Determine the [X, Y] coordinate at the center of the cell enclosing the given text.  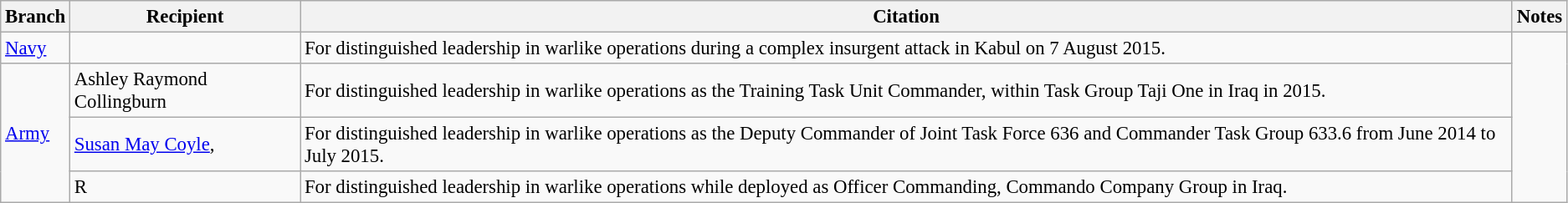
Branch [35, 17]
Navy [35, 48]
Notes [1540, 17]
For distinguished leadership in warlike operations while deployed as Officer Commanding, Commando Company Group in Iraq. [907, 187]
Recipient [186, 17]
Ashley Raymond Collingburn [186, 90]
R [186, 187]
Susan May Coyle, [186, 145]
For distinguished leadership in warlike operations during a complex insurgent attack in Kabul on 7 August 2015. [907, 48]
For distinguished leadership in warlike operations as the Training Task Unit Commander, within Task Group Taji One in Iraq in 2015. [907, 90]
Army [35, 134]
Citation [907, 17]
